Locate the cell with the specified text and output its [X, Y] center coordinate. 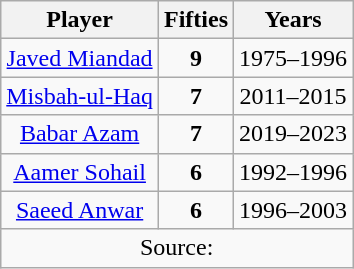
Babar Azam [80, 134]
2011–2015 [294, 96]
Years [294, 20]
Saeed Anwar [80, 210]
Javed Miandad [80, 58]
Misbah-ul-Haq [80, 96]
1996–2003 [294, 210]
Fifties [196, 20]
9 [196, 58]
1992–1996 [294, 172]
Player [80, 20]
2019–2023 [294, 134]
Source: [177, 248]
Aamer Sohail [80, 172]
1975–1996 [294, 58]
